Search for the cell housing the specified text and yield its [X, Y] center coordinate. 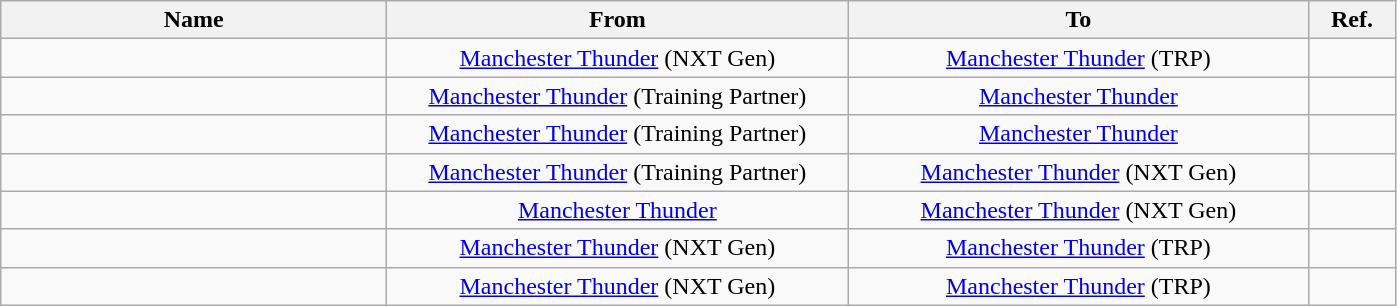
Name [194, 20]
To [1078, 20]
Ref. [1352, 20]
From [618, 20]
